Locate the cell with the specified text and output its [x, y] center coordinate. 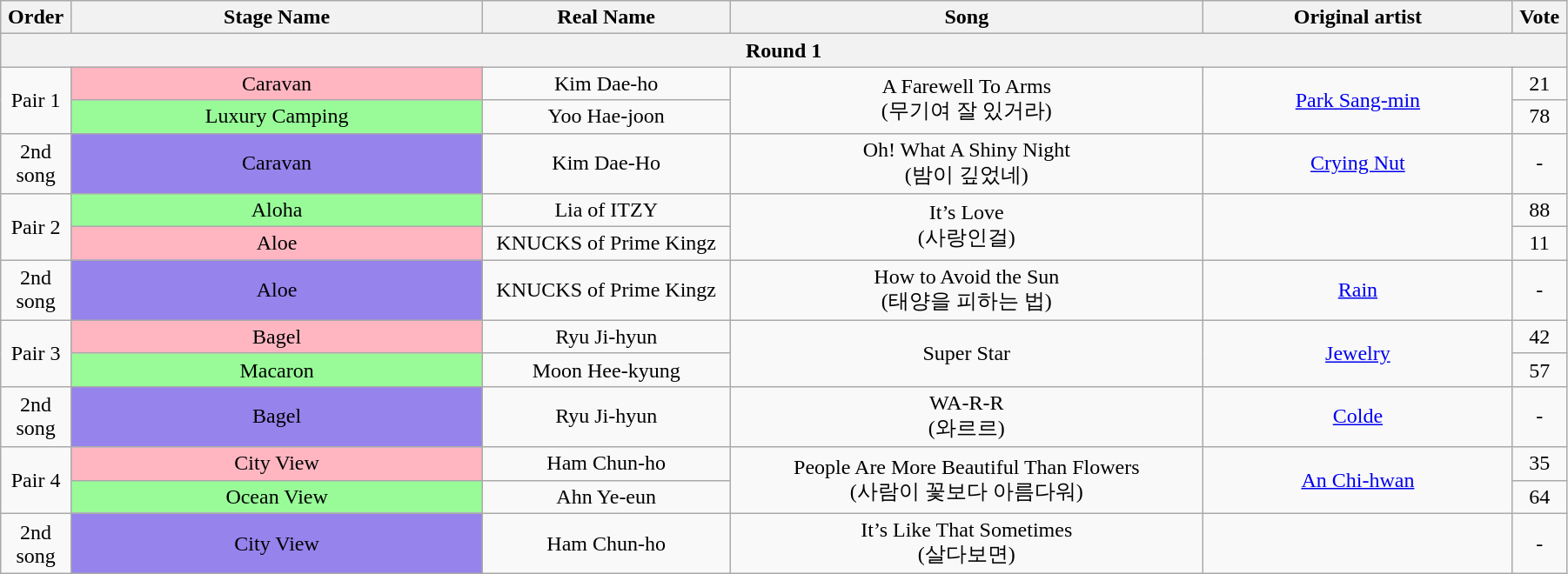
Order [37, 17]
Rain [1357, 290]
Lia of ITZY [606, 210]
A Farewell To Arms(무기여 잘 있거라) [967, 100]
Macaron [277, 370]
How to Avoid the Sun(태양을 피하는 법) [967, 290]
Jewelry [1357, 353]
Colde [1357, 417]
It’s Love(사랑인걸) [967, 227]
Pair 4 [37, 480]
88 [1540, 210]
Kim Dae-Ho [606, 164]
Luxury Camping [277, 117]
Oh! What A Shiny Night(밤이 깊었네) [967, 164]
11 [1540, 244]
An Chi-hwan [1357, 480]
Crying Nut [1357, 164]
It’s Like That Sometimes(살다보면) [967, 544]
Pair 3 [37, 353]
Ahn Ye-eun [606, 497]
Original artist [1357, 17]
78 [1540, 117]
Vote [1540, 17]
21 [1540, 83]
WA-R-R(와르르) [967, 417]
Moon Hee-kyung [606, 370]
35 [1540, 464]
Real Name [606, 17]
Super Star [967, 353]
Kim Dae-ho [606, 83]
Pair 2 [37, 227]
Ocean View [277, 497]
42 [1540, 337]
57 [1540, 370]
Pair 1 [37, 100]
Yoo Hae-joon [606, 117]
Stage Name [277, 17]
64 [1540, 497]
Park Sang-min [1357, 100]
Round 1 [784, 50]
Aloha [277, 210]
People Are More Beautiful Than Flowers(사람이 꽃보다 아름다워) [967, 480]
Song [967, 17]
